Return (X, Y) of the center of cell containing provided text 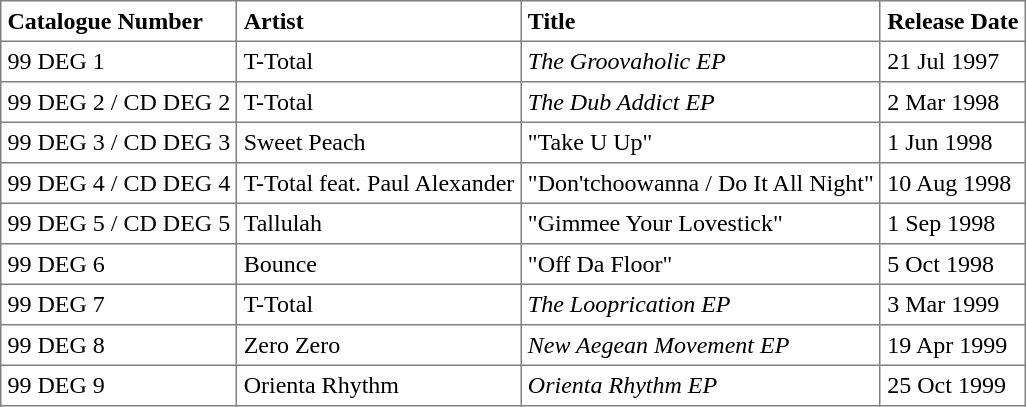
New Aegean Movement EP (700, 345)
The Dub Addict EP (700, 102)
99 DEG 1 (119, 61)
"Don'tchoowanna / Do It All Night" (700, 183)
1 Jun 1998 (952, 142)
99 DEG 5 / CD DEG 5 (119, 223)
Title (700, 21)
The Looprication EP (700, 304)
99 DEG 9 (119, 385)
Orienta Rhythm (379, 385)
Orienta Rhythm EP (700, 385)
10 Aug 1998 (952, 183)
99 DEG 7 (119, 304)
99 DEG 6 (119, 264)
"Off Da Floor" (700, 264)
1 Sep 1998 (952, 223)
"Gimmee Your Lovestick" (700, 223)
Bounce (379, 264)
Release Date (952, 21)
"Take U Up" (700, 142)
99 DEG 8 (119, 345)
Catalogue Number (119, 21)
99 DEG 2 / CD DEG 2 (119, 102)
Tallulah (379, 223)
2 Mar 1998 (952, 102)
19 Apr 1999 (952, 345)
Zero Zero (379, 345)
99 DEG 4 / CD DEG 4 (119, 183)
T-Total feat. Paul Alexander (379, 183)
The Groovaholic EP (700, 61)
Sweet Peach (379, 142)
25 Oct 1999 (952, 385)
21 Jul 1997 (952, 61)
Artist (379, 21)
5 Oct 1998 (952, 264)
99 DEG 3 / CD DEG 3 (119, 142)
3 Mar 1999 (952, 304)
